Find where the given text appears and provide that cell's center as (x, y) coordinate. 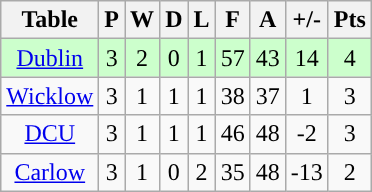
43 (268, 58)
L (202, 20)
A (268, 20)
Dublin (50, 58)
W (142, 20)
37 (268, 96)
Wicklow (50, 96)
46 (232, 134)
35 (232, 172)
Pts (350, 20)
-2 (306, 134)
38 (232, 96)
57 (232, 58)
F (232, 20)
P (112, 20)
+/- (306, 20)
D (174, 20)
Table (50, 20)
Carlow (50, 172)
-13 (306, 172)
4 (350, 58)
14 (306, 58)
DCU (50, 134)
